Search for the cell housing the specified text and yield its [x, y] center coordinate. 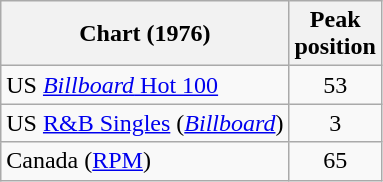
53 [335, 85]
65 [335, 161]
US R&B Singles (Billboard) [145, 123]
Chart (1976) [145, 34]
3 [335, 123]
US Billboard Hot 100 [145, 85]
Peakposition [335, 34]
Canada (RPM) [145, 161]
